Capture the cell that displays the provided text and extract its (x, y) central coordinate. 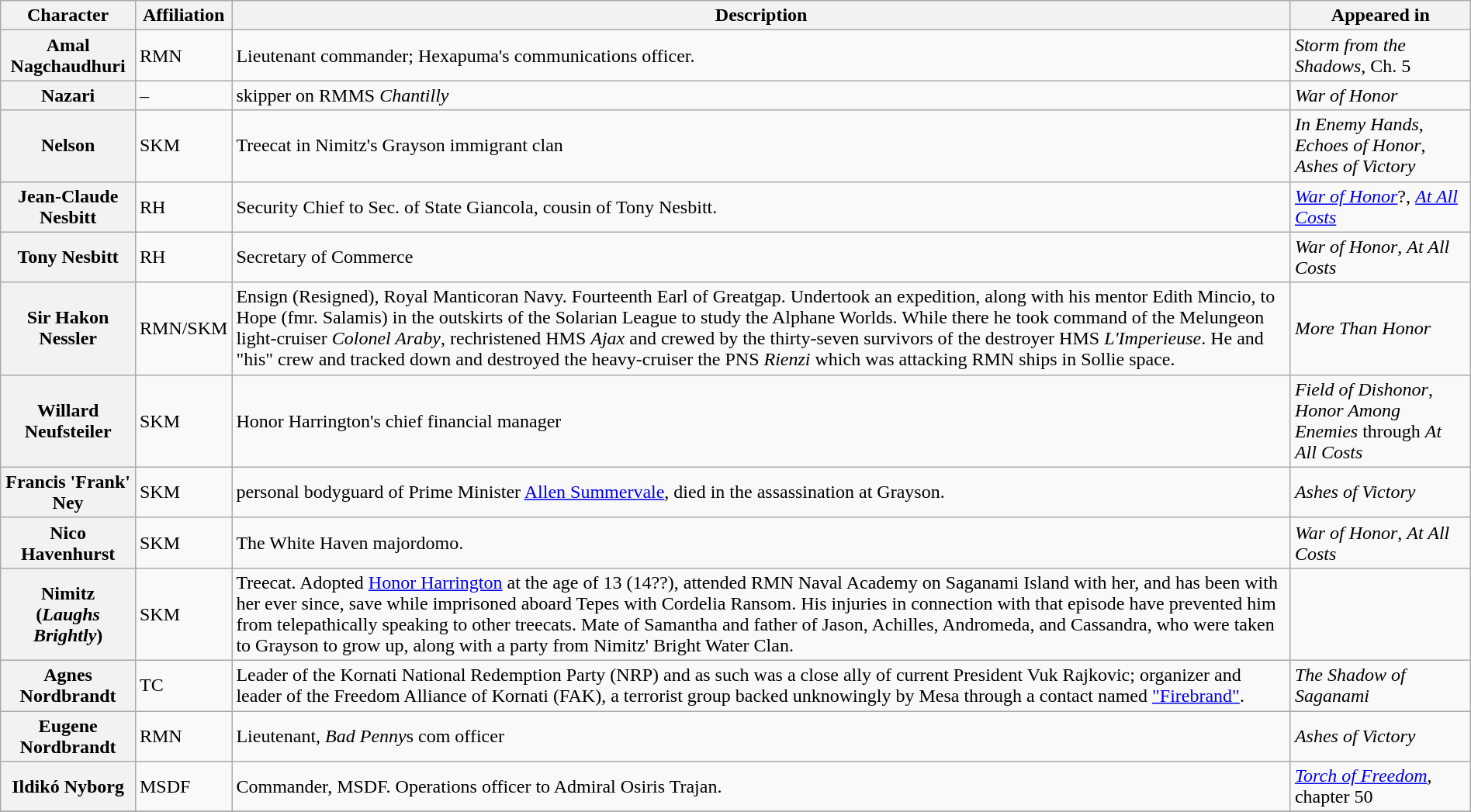
The Shadow of Saganami (1380, 686)
Character (68, 16)
Amal Nagchaudhuri (68, 56)
Nimitz(Laughs Brightly) (68, 614)
Affiliation (183, 16)
TC (183, 686)
In Enemy Hands, Echoes of Honor, Ashes of Victory (1380, 146)
Jean-Claude Nesbitt (68, 206)
Nelson (68, 146)
Nico Havenhurst (68, 543)
Secretary of Commerce (761, 257)
Treecat in Nimitz's Grayson immigrant clan (761, 146)
Description (761, 16)
War of Honor?, At All Costs (1380, 206)
Lieutenant commander; Hexapuma's communications officer. (761, 56)
Tony Nesbitt (68, 257)
Torch of Freedom, chapter 50 (1380, 786)
Sir Hakon Nessler (68, 329)
Agnes Nordbrandt (68, 686)
Honor Harrington's chief financial manager (761, 420)
personal bodyguard of Prime Minister Allen Summervale, died in the assassination at Grayson. (761, 492)
Lieutenant, Bad Pennys com officer (761, 735)
Nazari (68, 95)
More Than Honor (1380, 329)
Field of Dishonor, Honor Among Enemies through At All Costs (1380, 420)
Ildikó Nyborg (68, 786)
Willard Neufsteiler (68, 420)
– (183, 95)
Francis 'Frank' Ney (68, 492)
Storm from the Shadows, Ch. 5 (1380, 56)
Appeared in (1380, 16)
War of Honor (1380, 95)
MSDF (183, 786)
skipper on RMMS Chantilly (761, 95)
Eugene Nordbrandt (68, 735)
Commander, MSDF. Operations officer to Admiral Osiris Trajan. (761, 786)
RMN/SKM (183, 329)
Security Chief to Sec. of State Giancola, cousin of Tony Nesbitt. (761, 206)
The White Haven majordomo. (761, 543)
